From the cell containing the given text, extract its center point as [x, y] coordinate. 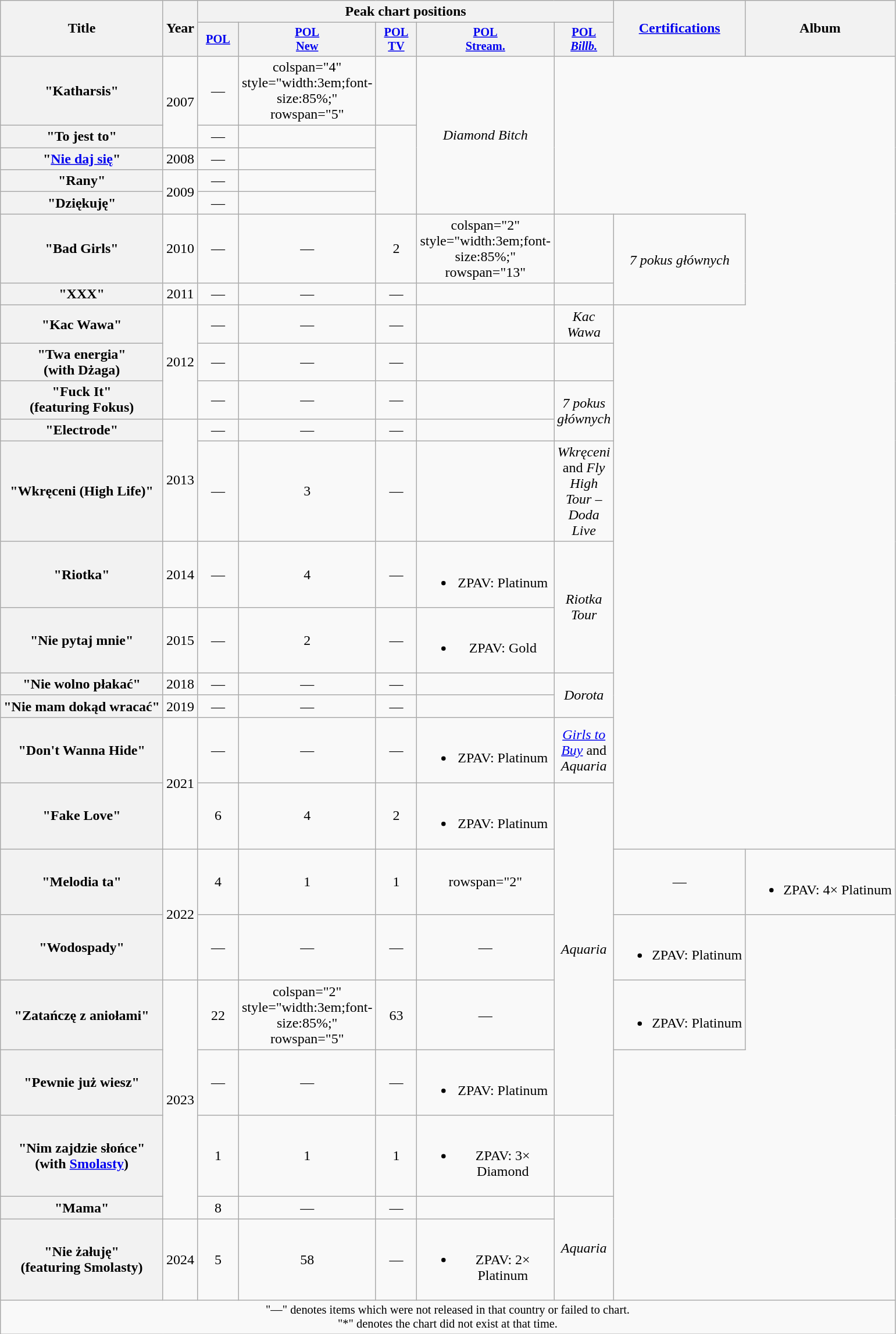
5 [217, 1260]
2015 [180, 640]
"Don't Wanna Hide" [82, 750]
58 [307, 1260]
2010 [180, 249]
"Fuck It"(featuring Fokus) [82, 400]
3 [307, 491]
"Wkręceni (High Life)" [82, 491]
POLNew [307, 40]
"Rany" [82, 181]
"Kac Wawa" [82, 324]
rowspan="2" [486, 882]
Kac Wawa [584, 324]
POL [217, 40]
"Nie pytaj mnie" [82, 640]
"Twa energia"(with Dżaga) [82, 362]
"Nie żałuję"(featuring Smolasty) [82, 1260]
63 [397, 1015]
POLTV [397, 40]
colspan="2" style="width:3em;font-size:85%;" rowspan="13" [486, 249]
colspan="4" style="width:3em;font-size:85%;" rowspan="5" [307, 91]
ZPAV: Gold [486, 640]
"Nim zajdzie słońce"(with Smolasty) [82, 1156]
2012 [180, 362]
2013 [180, 480]
2019 [180, 706]
"Nie daj się" [82, 159]
Dorota [584, 695]
22 [217, 1015]
Girls to Buy and Aquaria [584, 750]
"Nie mam dokąd wracać" [82, 706]
2008 [180, 159]
POLBillb. [584, 40]
2014 [180, 575]
Certifications [680, 28]
"Zatańczę z aniołami" [82, 1015]
"Bad Girls" [82, 249]
"Dziękuję" [82, 203]
6 [217, 816]
2021 [180, 783]
2022 [180, 915]
"Nie wolno płakać" [82, 684]
2007 [180, 101]
"Katharsis" [82, 91]
"Riotka" [82, 575]
"Pewnie już wiesz" [82, 1083]
ZPAV: 4× Platinum [820, 882]
Title [82, 28]
2018 [180, 684]
"To jest to" [82, 137]
2023 [180, 1100]
Year [180, 28]
"Mama" [82, 1208]
ZPAV: 2× Platinum [486, 1260]
colspan="2" style="width:3em;font-size:85%;" rowspan="5" [307, 1015]
Album [820, 28]
"—" denotes items which were not released in that country or failed to chart."*" denotes the chart did not exist at that time. [448, 1317]
2024 [180, 1260]
2009 [180, 192]
"Wodospady" [82, 948]
"XXX" [82, 294]
POLStream. [486, 40]
8 [217, 1208]
Peak chart positions [405, 12]
Wkręceni and Fly High Tour – Doda Live [584, 491]
"Electrode" [82, 430]
Diamond Bitch [486, 135]
2011 [180, 294]
"Fake Love" [82, 816]
"Melodia ta" [82, 882]
ZPAV: 3× Diamond [486, 1156]
Riotka Tour [584, 607]
